Find where the given text appears and provide that cell's center as (x, y) coordinate. 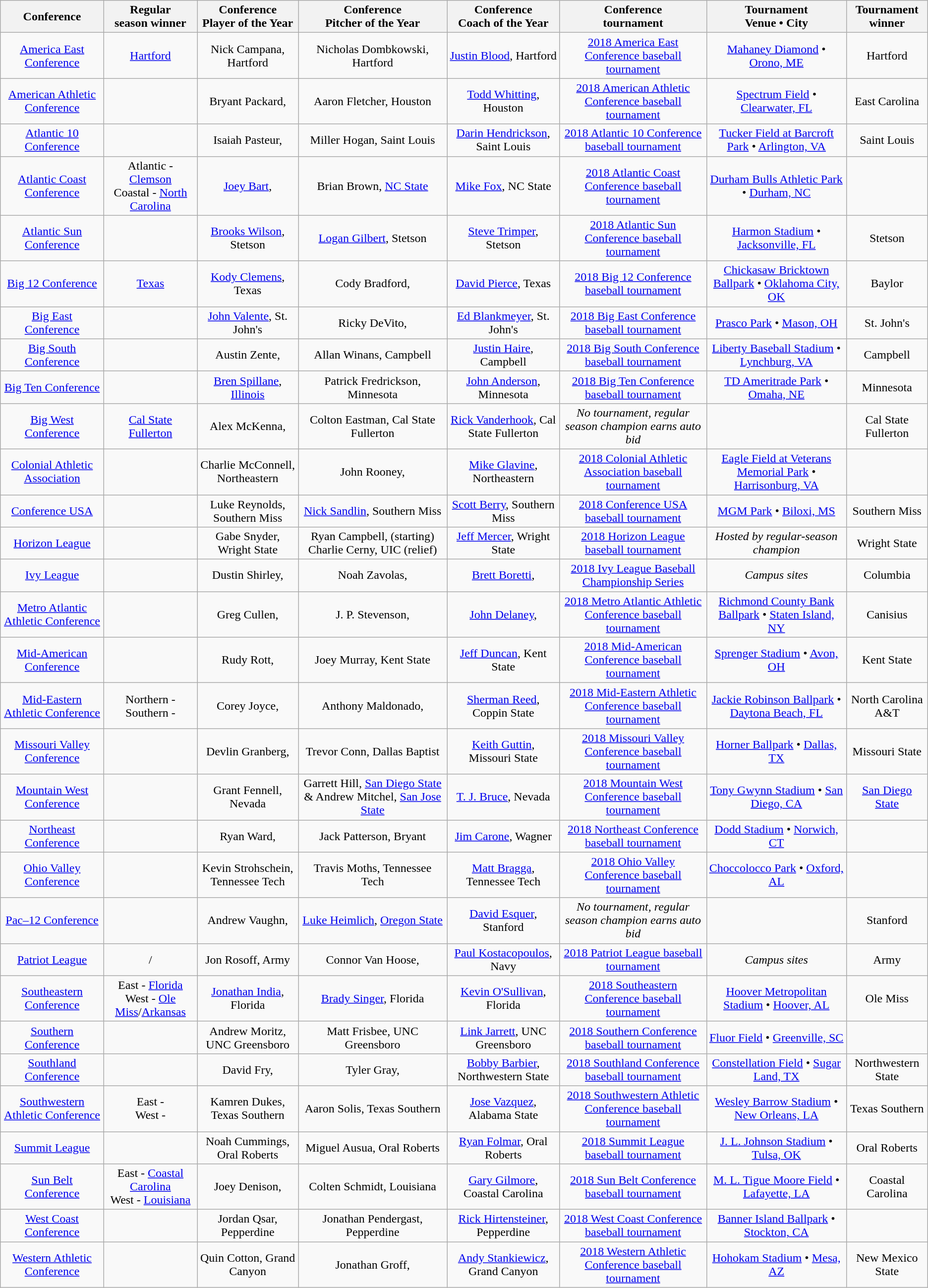
Isaiah Pasteur, (248, 140)
East Carolina (887, 101)
Andrew Vaughn, (248, 920)
2018 Summit League baseball tournament (633, 1148)
2018 Ivy League Baseball Championship Series (633, 575)
Matt Frisbee, UNC Greensboro (373, 1038)
Jordan Qsar, Pepperdine (248, 1226)
Tucker Field at Barcroft Park • Arlington, VA (776, 140)
West Coast Conference (52, 1226)
2018 Mid-Eastern Athletic Conference baseball tournament (633, 706)
Joey Bart, (248, 185)
Saint Louis (887, 140)
Ohio Valley Conference (52, 875)
2018 American Athletic Conference baseball tournament (633, 101)
Keith Guttin, Missouri State (504, 751)
Tournament winner (887, 17)
Corey Joyce, (248, 706)
Noah Zavolas, (373, 575)
Richmond County Bank Ballpark • Staten Island, NY (776, 614)
Mahaney Diamond • Orono, ME (776, 56)
Hosted by regular-season champion (776, 544)
Atlantic - ClemsonCoastal - North Carolina (150, 185)
Durham Bulls Athletic Park • Durham, NC (776, 185)
Brooks Wilson, Stetson (248, 238)
Harmon Stadium • Jacksonville, FL (776, 238)
Pac–12 Conference (52, 920)
Luke Heimlich, Oregon State (373, 920)
2018 Patriot League baseball tournament (633, 959)
Miguel Ausua, Oral Roberts (373, 1148)
Jeff Duncan, Kent State (504, 660)
Atlantic 10 Conference (52, 140)
2018 Big South Conference baseball tournament (633, 355)
Oral Roberts (887, 1148)
2018 Atlantic 10 Conference baseball tournament (633, 140)
Southeastern Conference (52, 998)
Kevin Strohschein, Tennessee Tech (248, 875)
2018 Atlantic Sun Conference baseball tournament (633, 238)
2018 Horizon League baseball tournament (633, 544)
Conference Player of the Year (248, 17)
Liberty Baseball Stadium • Lynchburg, VA (776, 355)
Choccolocco Park • Oxford, AL (776, 875)
East - West - (150, 1108)
Quin Cotton, Grand Canyon (248, 1265)
Connor Van Hoose, (373, 959)
David Fry, (248, 1069)
Scott Berry, Southern Miss (504, 511)
Joey Denison, (248, 1187)
Steve Trimper, Stetson (504, 238)
East - Coastal CarolinaWest - Louisiana (150, 1187)
American Athletic Conference (52, 101)
Hohokam Stadium • Mesa, AZ (776, 1265)
Brian Brown, NC State (373, 185)
Banner Island Ballpark • Stockton, CA (776, 1226)
2018 Southland Conference baseball tournament (633, 1069)
Nick Campana, Hartford (248, 56)
2018 Big 12 Conference baseball tournament (633, 284)
New Mexico State (887, 1265)
Regular season winner (150, 17)
Dodd Stadium • Norwich, CT (776, 836)
Atlantic Coast Conference (52, 185)
2018 Mountain West Conference baseball tournament (633, 797)
Sun Belt Conference (52, 1187)
Missouri Valley Conference (52, 751)
John Delaney, (504, 614)
Jonathan Pendergast, Pepperdine (373, 1226)
Ricky DeVito, (373, 322)
J. P. Stevenson, (373, 614)
Tyler Gray, (373, 1069)
2018 Conference USA baseball tournament (633, 511)
Stetson (887, 238)
Chickasaw Bricktown Ballpark • Oklahoma City, OK (776, 284)
2018 Southwestern Athletic Conference baseball tournament (633, 1108)
Rudy Rott, (248, 660)
Campbell (887, 355)
Wright State (887, 544)
Mike Glavine, Northeastern (504, 472)
Southern Miss (887, 511)
Andy Stankiewicz, Grand Canyon (504, 1265)
Darin Hendrickson, Saint Louis (504, 140)
Jeff Mercer, Wright State (504, 544)
Justin Blood, Hartford (504, 56)
Big South Conference (52, 355)
Prasco Park • Mason, OH (776, 322)
Nicholas Dombkowski, Hartford (373, 56)
Conference Pitcher of the Year (373, 17)
Ed Blankmeyer, St. John's (504, 322)
John Valente, St. John's (248, 322)
TD Ameritrade Park • Omaha, NE (776, 387)
Alex McKenna, (248, 426)
Jackie Robinson Ballpark • Daytona Beach, FL (776, 706)
Gary Gilmore, Coastal Carolina (504, 1187)
John Rooney, (373, 472)
Jonathan Groff, (373, 1265)
2018 Mid-American Conference baseball tournament (633, 660)
Cody Bradford, (373, 284)
Ryan Ward, (248, 836)
Kamren Dukes, Texas Southern (248, 1108)
Eagle Field at Veterans Memorial Park • Harrisonburg, VA (776, 472)
Northern - Southern - (150, 706)
Allan Winans, Campbell (373, 355)
Greg Cullen, (248, 614)
Minnesota (887, 387)
Ryan Campbell, (starting)Charlie Cerny, UIC (relief) (373, 544)
Aaron Fletcher, Houston (373, 101)
Constellation Field • Sugar Land, TX (776, 1069)
Patriot League (52, 959)
Kent State (887, 660)
Southland Conference (52, 1069)
Ryan Folmar, Oral Roberts (504, 1148)
Aaron Solis, Texas Southern (373, 1108)
Missouri State (887, 751)
Kevin O'Sullivan, Florida (504, 998)
Stanford (887, 920)
Rick Vanderhook, Cal State Fullerton (504, 426)
2018 Southern Conference baseball tournament (633, 1038)
Horner Ballpark • Dallas, TX (776, 751)
Logan Gilbert, Stetson (373, 238)
Mountain West Conference (52, 797)
Spectrum Field • Clearwater, FL (776, 101)
Coastal Carolina (887, 1187)
Ivy League (52, 575)
Brett Boretti, (504, 575)
Travis Moths, Tennessee Tech (373, 875)
Miller Hogan, Saint Louis (373, 140)
Jose Vazquez, Alabama State (504, 1108)
Army (887, 959)
Baylor (887, 284)
Fluor Field • Greenville, SC (776, 1038)
Texas Southern (887, 1108)
Canisius (887, 614)
M. L. Tigue Moore Field • Lafayette, LA (776, 1187)
Dustin Shirley, (248, 575)
Todd Whitting, Houston (504, 101)
/ (150, 959)
2018 Metro Atlantic Athletic Conference baseball tournament (633, 614)
Gabe Snyder, Wright State (248, 544)
Noah Cummings, Oral Roberts (248, 1148)
2018 Western Athletic Conference baseball tournament (633, 1265)
Nick Sandlin, Southern Miss (373, 511)
Anthony Maldonado, (373, 706)
Mid-Eastern Athletic Conference (52, 706)
2018 Big Ten Conference baseball tournament (633, 387)
Tournament Venue • City (776, 17)
J. L. Johnson Stadium • Tulsa, OK (776, 1148)
T. J. Bruce, Nevada (504, 797)
Western Athletic Conference (52, 1265)
Rick Hirtensteiner, Pepperdine (504, 1226)
Mike Fox, NC State (504, 185)
2018 Southeastern Conference baseball tournament (633, 998)
Ole Miss (887, 998)
Big East Conference (52, 322)
Jim Carone, Wagner (504, 836)
Matt Bragga, Tennessee Tech (504, 875)
Wesley Barrow Stadium • New Orleans, LA (776, 1108)
Grant Fennell, Nevada (248, 797)
Big Ten Conference (52, 387)
Luke Reynolds, Southern Miss (248, 511)
Colten Schmidt, Louisiana (373, 1187)
Bryant Packard, (248, 101)
America East Conference (52, 56)
Garrett Hill, San Diego State & Andrew Mitchel, San Jose State (373, 797)
Jack Patterson, Bryant (373, 836)
Southern Conference (52, 1038)
Jonathan India, Florida (248, 998)
Conference USA (52, 511)
Mid-American Conference (52, 660)
Tony Gwynn Stadium • San Diego, CA (776, 797)
Big 12 Conference (52, 284)
Conference Coach of the Year (504, 17)
MGM Park • Biloxi, MS (776, 511)
David Pierce, Texas (504, 284)
Jon Rosoff, Army (248, 959)
Patrick Fredrickson, Minnesota (373, 387)
North Carolina A&T (887, 706)
Hoover Metropolitan Stadium • Hoover, AL (776, 998)
Atlantic Sun Conference (52, 238)
Texas (150, 284)
Colton Eastman, Cal State Fullerton (373, 426)
Austin Zente, (248, 355)
2018 America East Conference baseball tournament (633, 56)
Kody Clemens, Texas (248, 284)
2018 Colonial Athletic Association baseball tournament (633, 472)
Trevor Conn, Dallas Baptist (373, 751)
Charlie McConnell, Northeastern (248, 472)
San Diego State (887, 797)
Southwestern Athletic Conference (52, 1108)
Big West Conference (52, 426)
2018 West Coast Conference baseball tournament (633, 1226)
John Anderson, Minnesota (504, 387)
2018 Atlantic Coast Conference baseball tournament (633, 185)
Sherman Reed, Coppin State (504, 706)
Bren Spillane, Illinois (248, 387)
Justin Haire, Campbell (504, 355)
2018 Missouri Valley Conference baseball tournament (633, 751)
Joey Murray, Kent State (373, 660)
St. John's (887, 322)
Conference tournament (633, 17)
Brady Singer, Florida (373, 998)
Andrew Moritz, UNC Greensboro (248, 1038)
Conference (52, 17)
East - FloridaWest - Ole Miss/Arkansas (150, 998)
2018 Big East Conference baseball tournament (633, 322)
Devlin Granberg, (248, 751)
Summit League (52, 1148)
Colonial Athletic Association (52, 472)
Link Jarrett, UNC Greensboro (504, 1038)
Bobby Barbier, Northwestern State (504, 1069)
David Esquer, Stanford (504, 920)
Northwestern State (887, 1069)
Northeast Conference (52, 836)
2018 Ohio Valley Conference baseball tournament (633, 875)
2018 Northeast Conference baseball tournament (633, 836)
Sprenger Stadium • Avon, OH (776, 660)
Columbia (887, 575)
2018 Sun Belt Conference baseball tournament (633, 1187)
Paul Kostacopoulos, Navy (504, 959)
Metro Atlantic Athletic Conference (52, 614)
Horizon League (52, 544)
